Determine the [X, Y] coordinate at the center of the cell enclosing the given text.  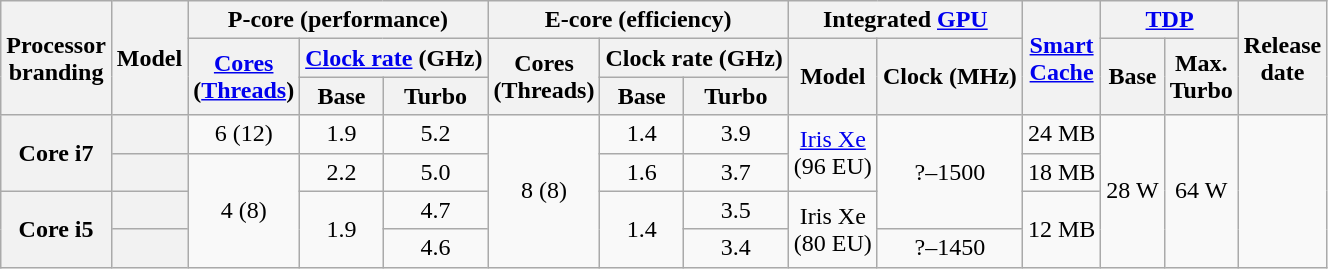
12 MB [1061, 229]
Integrated GPU [905, 20]
3.4 [736, 248]
4.6 [436, 248]
Core i5 [56, 229]
3.7 [736, 172]
1.6 [642, 172]
3.9 [736, 134]
4.7 [436, 210]
E-core (efficiency) [638, 20]
Iris Xe(96 EU) [832, 153]
5.2 [436, 134]
24 MB [1061, 134]
18 MB [1061, 172]
Iris Xe(80 EU) [832, 229]
TDP [1170, 20]
64 W [1201, 191]
2.2 [342, 172]
Processorbranding [56, 58]
Clock (MHz) [950, 77]
3.5 [736, 210]
4 (8) [244, 210]
Core i7 [56, 153]
6 (12) [244, 134]
SmartCache [1061, 58]
P-core (performance) [338, 20]
?–1450 [950, 248]
Releasedate [1282, 58]
?–1500 [950, 172]
28 W [1132, 191]
Max.Turbo [1201, 77]
8 (8) [544, 191]
5.0 [436, 172]
